Search for the cell housing the specified text and yield its (x, y) center coordinate. 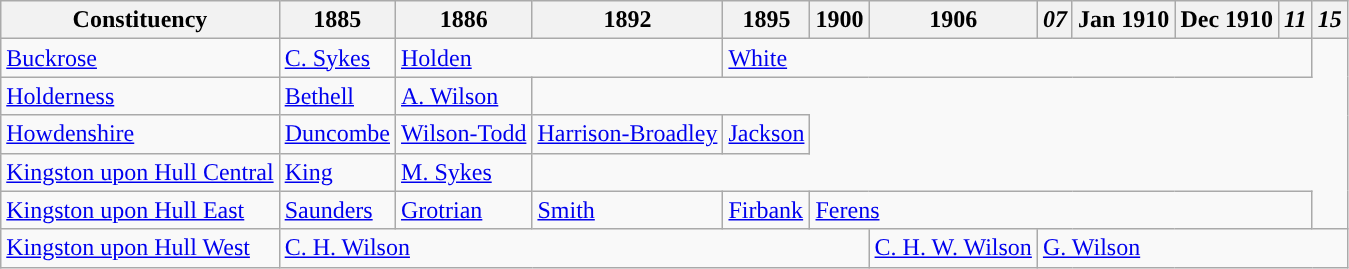
Saunders (337, 210)
15 (1330, 20)
M. Sykes (464, 172)
King (337, 172)
1906 (953, 20)
Kingston upon Hull Central (140, 172)
1895 (766, 20)
11 (1296, 20)
A. Wilson (464, 96)
1892 (628, 20)
G. Wilson (1192, 248)
Constituency (140, 20)
Harrison-Broadley (628, 134)
1886 (464, 20)
Jackson (766, 134)
C. H. W. Wilson (953, 248)
Holderness (140, 96)
Holden (560, 58)
Buckrose (140, 58)
Firbank (766, 210)
Kingston upon Hull West (140, 248)
Duncombe (337, 134)
1900 (840, 20)
Kingston upon Hull East (140, 210)
1885 (337, 20)
Jan 1910 (1123, 20)
Bethell (337, 96)
Ferens (1061, 210)
07 (1054, 20)
Howdenshire (140, 134)
C. H. Wilson (574, 248)
C. Sykes (337, 58)
Dec 1910 (1227, 20)
Smith (628, 210)
Wilson-Todd (464, 134)
White (1018, 58)
Grotrian (464, 210)
